From the cell containing the given text, extract its center point as [x, y] coordinate. 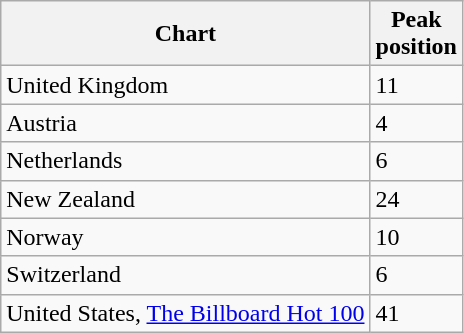
Peakposition [416, 34]
Austria [186, 123]
United Kingdom [186, 85]
New Zealand [186, 199]
Chart [186, 34]
4 [416, 123]
Switzerland [186, 275]
Netherlands [186, 161]
11 [416, 85]
10 [416, 237]
24 [416, 199]
United States, The Billboard Hot 100 [186, 313]
Norway [186, 237]
41 [416, 313]
